Output the [X, Y] coordinate of the center of the cell containing the given text.  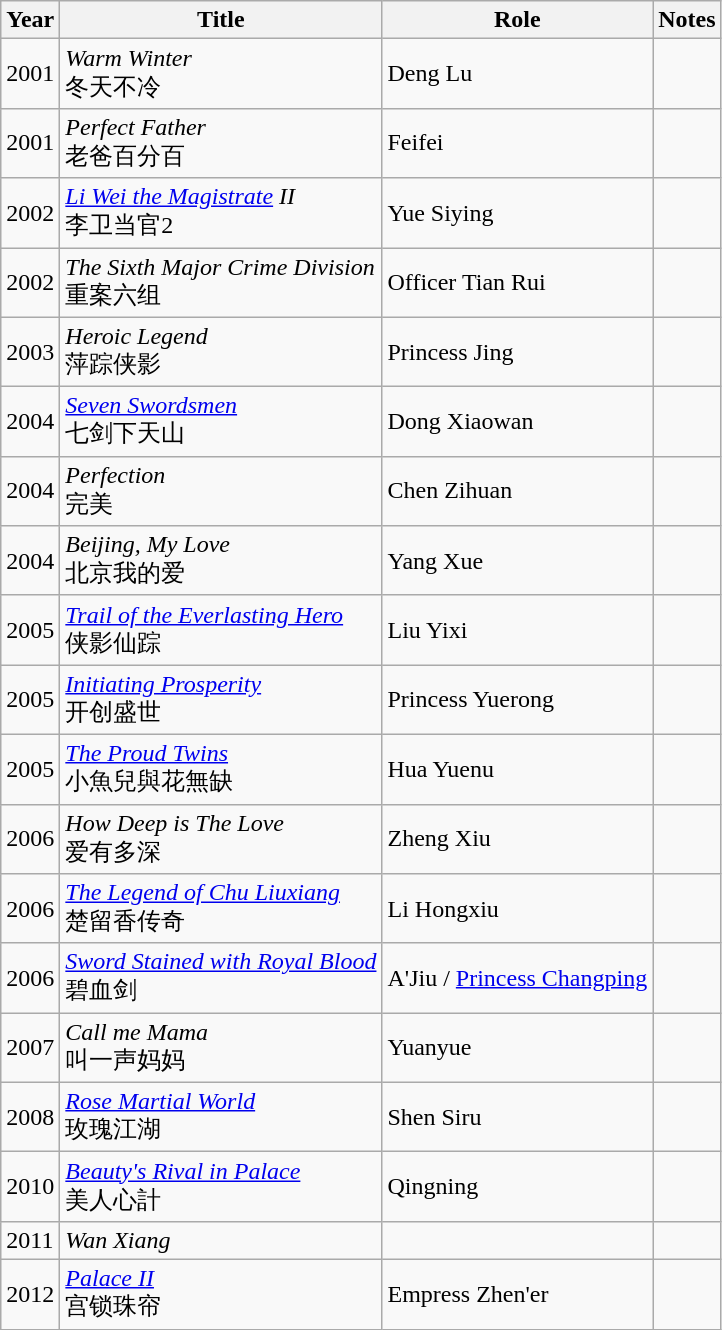
Call me Mama叫一声妈妈 [221, 1048]
Warm Winter冬天不冷 [221, 74]
2003 [30, 352]
Chen Zihuan [518, 491]
How Deep is The Love爱有多深 [221, 839]
Title [221, 20]
Hua Yuenu [518, 769]
Perfect Father老爸百分百 [221, 143]
Liu Yixi [518, 630]
Princess Yuerong [518, 700]
Qingning [518, 1187]
Beijing, My Love北京我的爱 [221, 561]
A'Jiu / Princess Changping [518, 978]
Feifei [518, 143]
Wan Xiang [221, 1240]
Initiating Prosperity开创盛世 [221, 700]
Rose Martial World玫瑰江湖 [221, 1117]
Seven Swordsmen七剑下天山 [221, 422]
Heroic Legend萍踪侠影 [221, 352]
Yang Xue [518, 561]
Trail of the Everlasting Hero侠影仙踪 [221, 630]
Notes [687, 20]
2012 [30, 1294]
Yuanyue [518, 1048]
Li Hongxiu [518, 909]
The Legend of Chu Liuxiang楚留香传奇 [221, 909]
Beauty's Rival in Palace美人心計 [221, 1187]
2011 [30, 1240]
The Proud Twins小魚兒與花無缺 [221, 769]
2010 [30, 1187]
The Sixth Major Crime Division重案六组 [221, 283]
Empress Zhen'er [518, 1294]
Palace II宫锁珠帘 [221, 1294]
Shen Siru [518, 1117]
Dong Xiaowan [518, 422]
2007 [30, 1048]
Deng Lu [518, 74]
Yue Siying [518, 213]
Zheng Xiu [518, 839]
Li Wei the Magistrate II李卫当官2 [221, 213]
Officer Tian Rui [518, 283]
Sword Stained with Royal Blood碧血剑 [221, 978]
Perfection完美 [221, 491]
2008 [30, 1117]
Year [30, 20]
Princess Jing [518, 352]
Role [518, 20]
